Find where the given text appears and provide that cell's center as (X, Y) coordinate. 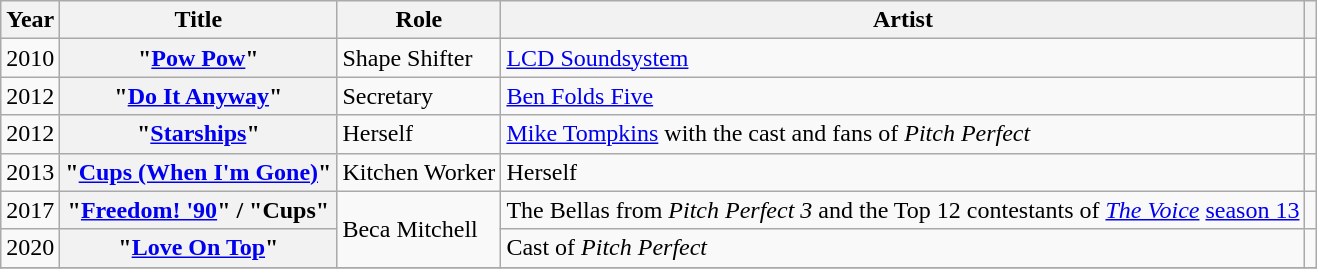
Cast of Pitch Perfect (903, 248)
"Do It Anyway" (198, 96)
"Love On Top" (198, 248)
Shape Shifter (419, 58)
Kitchen Worker (419, 172)
"Cups (When I'm Gone)" (198, 172)
2017 (30, 210)
"Freedom! '90" / "Cups" (198, 210)
Ben Folds Five (903, 96)
Artist (903, 20)
2013 (30, 172)
"Starships" (198, 134)
Role (419, 20)
Secretary (419, 96)
Title (198, 20)
Beca Mitchell (419, 229)
LCD Soundsystem (903, 58)
Year (30, 20)
2020 (30, 248)
Mike Tompkins with the cast and fans of Pitch Perfect (903, 134)
"Pow Pow" (198, 58)
2010 (30, 58)
The Bellas from Pitch Perfect 3 and the Top 12 contestants of The Voice season 13 (903, 210)
